Identify which cell holds the provided text, then report its (X, Y) central coordinate. 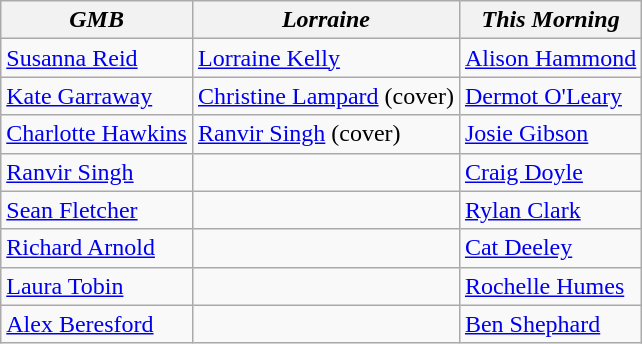
Richard Arnold (97, 248)
Laura Tobin (97, 286)
Kate Garraway (97, 96)
GMB (97, 20)
Lorraine Kelly (326, 58)
Sean Fletcher (97, 210)
Ranvir Singh (cover) (326, 134)
Rylan Clark (550, 210)
Christine Lampard (cover) (326, 96)
Ranvir Singh (97, 172)
Josie Gibson (550, 134)
Craig Doyle (550, 172)
Dermot O'Leary (550, 96)
Ben Shephard (550, 324)
This Morning (550, 20)
Alison Hammond (550, 58)
Lorraine (326, 20)
Charlotte Hawkins (97, 134)
Susanna Reid (97, 58)
Alex Beresford (97, 324)
Cat Deeley (550, 248)
Rochelle Humes (550, 286)
